Pinpoint the cell where the given text exists, returning its [x, y] midpoint coordinate. 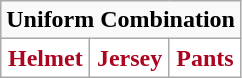
Uniform Combination [121, 20]
Pants [204, 58]
Helmet [46, 58]
Jersey [130, 58]
